Extract the [x, y] coordinate from the center of the cell holding the provided text.  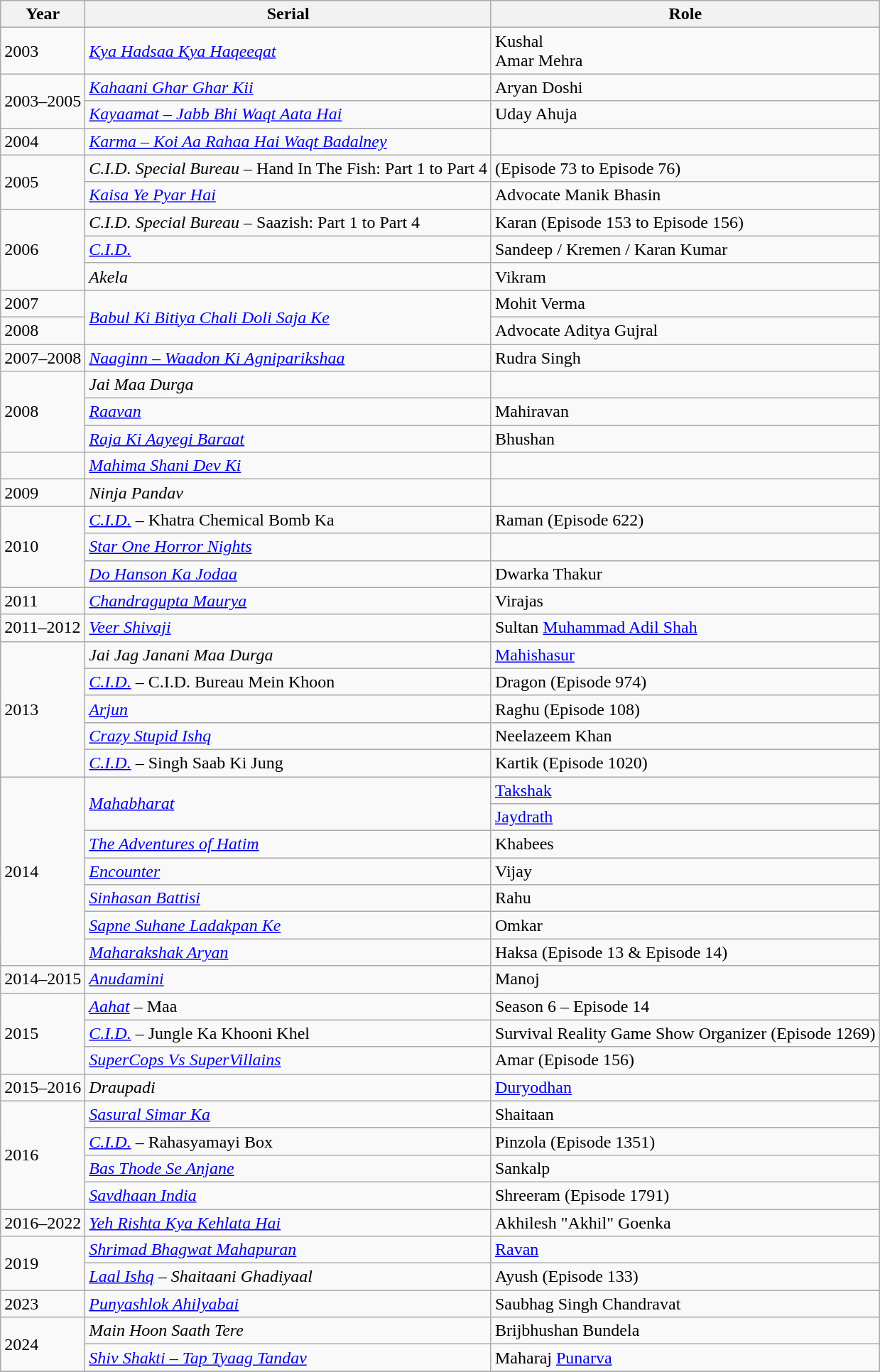
Role [685, 14]
Chandragupta Maurya [288, 601]
Takshak [685, 790]
Manoj [685, 979]
Advocate Manik Bhasin [685, 195]
Ayush (Episode 133) [685, 1277]
C.I.D. – Singh Saab Ki Jung [288, 763]
C.I.D. – Jungle Ka Khooni Khel [288, 1033]
Jaydrath [685, 817]
2015 [43, 1033]
The Adventures of Hatim [288, 844]
Serial [288, 14]
Bhushan [685, 439]
Sasural Simar Ka [288, 1114]
Raavan [288, 412]
2013 [43, 709]
Veer Shivaji [288, 628]
2007 [43, 303]
Shreeram (Episode 1791) [685, 1195]
Yeh Rishta Kya Kehlata Hai [288, 1222]
2005 [43, 182]
Savdhaan India [288, 1195]
Shaitaan [685, 1114]
Season 6 – Episode 14 [685, 1006]
Survival Reality Game Show Organizer (Episode 1269) [685, 1033]
Naaginn – Waadon Ki Agniparikshaa [288, 357]
Mohit Verma [685, 303]
Dwarka Thakur [685, 574]
Neelazeem Khan [685, 736]
C.I.D. Special Bureau – Saazish: Part 1 to Part 4 [288, 222]
Vikram [685, 276]
Bas Thode Se Anjane [288, 1168]
C.I.D. Special Bureau – Hand In The Fish: Part 1 to Part 4 [288, 168]
Haksa (Episode 13 & Episode 14) [685, 952]
Raja Ki Aayegi Baraat [288, 439]
Vijay [685, 871]
2003–2005 [43, 101]
Maharaj Punarva [685, 1358]
Akela [288, 276]
2019 [43, 1263]
Karan (Episode 153 to Episode 156) [685, 222]
C.I.D. – C.I.D. Bureau Mein Khoon [288, 682]
Anudamini [288, 979]
Raghu (Episode 108) [685, 709]
Sandeep / Kremen / Karan Kumar [685, 249]
C.I.D. – Rahasyamayi Box [288, 1141]
Omkar [685, 925]
2014–2015 [43, 979]
Rudra Singh [685, 357]
Main Hoon Saath Tere [288, 1331]
SuperCops Vs SuperVillains [288, 1060]
(Episode 73 to Episode 76) [685, 168]
C.I.D. [288, 249]
Virajas [685, 601]
Laal Ishq – Shaitaani Ghadiyaal [288, 1277]
Ninja Pandav [288, 493]
Ravan [685, 1250]
Shrimad Bhagwat Mahapuran [288, 1250]
Khabees [685, 844]
Mahishasur [685, 655]
Raman (Episode 622) [685, 520]
Sankalp [685, 1168]
Dragon (Episode 974) [685, 682]
Kushal Amar Mehra [685, 51]
2010 [43, 547]
Do Hanson Ka Jodaa [288, 574]
Year [43, 14]
Rahu [685, 898]
2014 [43, 871]
2016–2022 [43, 1222]
2015–2016 [43, 1087]
Crazy Stupid Ishq [288, 736]
Kya Hadsaa Kya Haqeeqat [288, 51]
2007–2008 [43, 357]
Shiv Shakti – Tap Tyaag Tandav [288, 1358]
2003 [43, 51]
Kaisa Ye Pyar Hai [288, 195]
2011–2012 [43, 628]
Jai Jag Janani Maa Durga [288, 655]
Kayaamat – Jabb Bhi Waqt Aata Hai [288, 114]
Aahat – Maa [288, 1006]
2006 [43, 249]
Sapne Suhane Ladakpan Ke [288, 925]
Maharakshak Aryan [288, 952]
2024 [43, 1344]
Karma – Koi Aa Rahaa Hai Waqt Badalney [288, 141]
Saubhag Singh Chandravat [685, 1304]
Arjun [288, 709]
Babul Ki Bitiya Chali Doli Saja Ke [288, 317]
2009 [43, 493]
Aryan Doshi [685, 87]
Amar (Episode 156) [685, 1060]
Punyashlok Ahilyabai [288, 1304]
Duryodhan [685, 1087]
Kartik (Episode 1020) [685, 763]
Sultan Muhammad Adil Shah [685, 628]
Akhilesh "Akhil" Goenka [685, 1222]
Pinzola (Episode 1351) [685, 1141]
Uday Ahuja [685, 114]
Mahabharat [288, 804]
2011 [43, 601]
2004 [43, 141]
Brijbhushan Bundela [685, 1331]
Advocate Aditya Gujral [685, 330]
Jai Maa Durga [288, 385]
Mahima Shani Dev Ki [288, 466]
Sinhasan Battisi [288, 898]
2023 [43, 1304]
Encounter [288, 871]
Draupadi [288, 1087]
2016 [43, 1155]
Mahiravan [685, 412]
C.I.D. – Khatra Chemical Bomb Ka [288, 520]
Kahaani Ghar Ghar Kii [288, 87]
Star One Horror Nights [288, 547]
